Detect which cell encompasses the target text, then output its [X, Y] center coordinate. 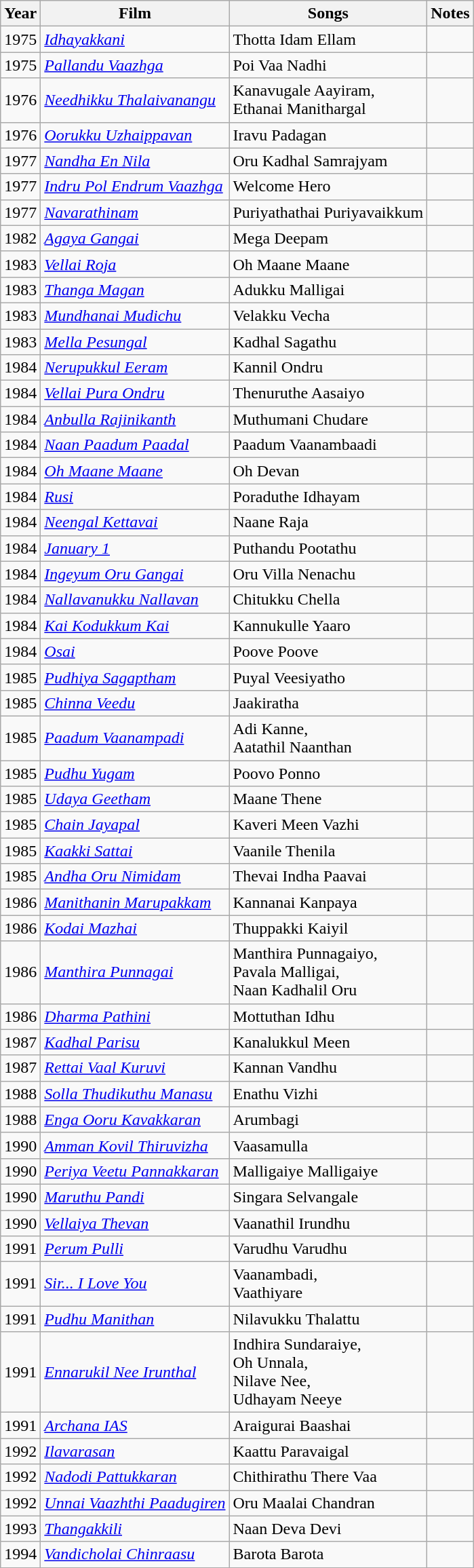
Kadhal Parisu [135, 1042]
Pallandu Vaazhga [135, 65]
Thotta Idam Ellam [328, 39]
Adi Kanne,Aatathil Naanthan [328, 738]
Poi Vaa Nadhi [328, 65]
Oru Kadhal Samrajyam [328, 161]
Thenuruthe Aasaiyo [328, 394]
Poovo Ponno [328, 773]
Malligaiye Malligaiye [328, 1171]
Kadhal Sagathu [328, 341]
Mella Pesungal [135, 341]
Archana IAS [135, 1426]
Vellai Pura Ondru [135, 394]
Nandha En Nila [135, 161]
Velakku Vecha [328, 315]
Naan Paadum Paadal [135, 445]
Singara Selvangale [328, 1197]
Indhira Sundaraiye,Oh Unnala,Nilave Nee,Udhayam Neeye [328, 1372]
Pudhu Yugam [135, 773]
Mega Deepam [328, 238]
Chitukku Chella [328, 600]
Araigurai Baashai [328, 1426]
Vaanambadi,Vaathiyare [328, 1284]
Kannil Ondru [328, 368]
Maane Thene [328, 799]
Thangakkili [135, 1529]
Poove Poove [328, 651]
Vaanathil Irundhu [328, 1223]
Iravu Padagan [328, 135]
Thuppakki Kaiyil [328, 928]
Arumbagi [328, 1120]
1993 [20, 1529]
Manithanin Marupakkam [135, 902]
Osai [135, 651]
1994 [20, 1554]
Paadum Vaanambaadi [328, 445]
Agaya Gangai [135, 238]
Dharma Pathini [135, 1016]
Varudhu Varudhu [328, 1249]
Thevai Indha Paavai [328, 877]
Notes [450, 14]
Navarathinam [135, 212]
Chithirathu There Vaa [328, 1477]
Pudhiya Sagaptham [135, 677]
Perum Pulli [135, 1249]
Oru Villa Nenachu [328, 574]
Kai Kodukkum Kai [135, 626]
Unnai Vaazhthi Paadugiren [135, 1503]
Film [135, 14]
Oh Devan [328, 471]
Paadum Vaanampadi [135, 738]
Kanavugale Aayiram,Ethanai Manithargal [328, 100]
Naane Raja [328, 522]
Manthira Punnagai [135, 972]
Needhikku Thalaivanangu [135, 100]
Ilavarasan [135, 1451]
Rusi [135, 497]
Nerupukkul Eeram [135, 368]
Udaya Geetham [135, 799]
Vellaiya Thevan [135, 1223]
Kaakki Sattai [135, 851]
Enga Ooru Kavakkaran [135, 1120]
Pudhu Manithan [135, 1319]
Andha Oru Nimidam [135, 877]
Muthumani Chudare [328, 419]
Puriyathathai Puriyavaikkum [328, 212]
Nallavanukku Nallavan [135, 600]
Kannukulle Yaaro [328, 626]
Ennarukil Nee Irunthal [135, 1372]
Nilavukku Thalattu [328, 1319]
Solla Thudikuthu Manasu [135, 1094]
Enathu Vizhi [328, 1094]
Sir... I Love You [135, 1284]
Vellai Roja [135, 264]
Neengal Kettavai [135, 522]
Kaattu Paravaigal [328, 1451]
Thanga Magan [135, 290]
Rettai Vaal Kuruvi [135, 1068]
Maruthu Pandi [135, 1197]
Kannanai Kanpaya [328, 902]
Chain Jayapal [135, 825]
Kodai Mazhai [135, 928]
Songs [328, 14]
Oorukku Uzhaippavan [135, 135]
Kanalukkul Meen [328, 1042]
1982 [20, 238]
Mottuthan Idhu [328, 1016]
Poraduthe Idhayam [328, 497]
Vandicholai Chinraasu [135, 1554]
Anbulla Rajinikanth [135, 419]
Manthira Punnagaiyo,Pavala Malligai,Naan Kadhalil Oru [328, 972]
Barota Barota [328, 1554]
Adukku Malligai [328, 290]
Idhayakkani [135, 39]
Jaakiratha [328, 703]
Nadodi Pattukkaran [135, 1477]
Chinna Veedu [135, 703]
Ingeyum Oru Gangai [135, 574]
Periya Veetu Pannakkaran [135, 1171]
Year [20, 14]
Welcome Hero [328, 187]
Vaanile Thenila [328, 851]
Kannan Vandhu [328, 1068]
Mundhanai Mudichu [135, 315]
Naan Deva Devi [328, 1529]
Vaasamulla [328, 1145]
January 1 [135, 548]
Indru Pol Endrum Vaazhga [135, 187]
Oru Maalai Chandran [328, 1503]
Puthandu Pootathu [328, 548]
Puyal Veesiyatho [328, 677]
Amman Kovil Thiruvizha [135, 1145]
Kaveri Meen Vazhi [328, 825]
